Identify which cell holds the provided text, then report its (X, Y) central coordinate. 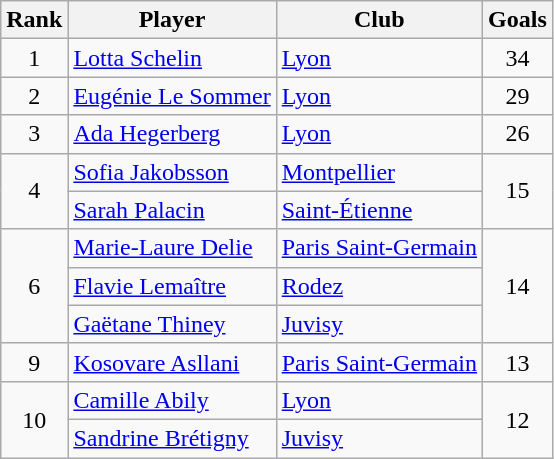
Kosovare Asllani (172, 362)
12 (518, 419)
1 (34, 58)
2 (34, 96)
Goals (518, 20)
Flavie Lemaître (172, 286)
3 (34, 134)
4 (34, 191)
34 (518, 58)
Gaëtane Thiney (172, 324)
Ada Hegerberg (172, 134)
Camille Abily (172, 400)
Player (172, 20)
Club (379, 20)
15 (518, 191)
Sandrine Brétigny (172, 438)
Eugénie Le Sommer (172, 96)
Saint-Étienne (379, 210)
14 (518, 286)
Rodez (379, 286)
Sarah Palacin (172, 210)
Lotta Schelin (172, 58)
Rank (34, 20)
13 (518, 362)
26 (518, 134)
Sofia Jakobsson (172, 172)
6 (34, 286)
29 (518, 96)
Montpellier (379, 172)
Marie-Laure Delie (172, 248)
10 (34, 419)
9 (34, 362)
